Locate the cell with the specified text and output its (x, y) center coordinate. 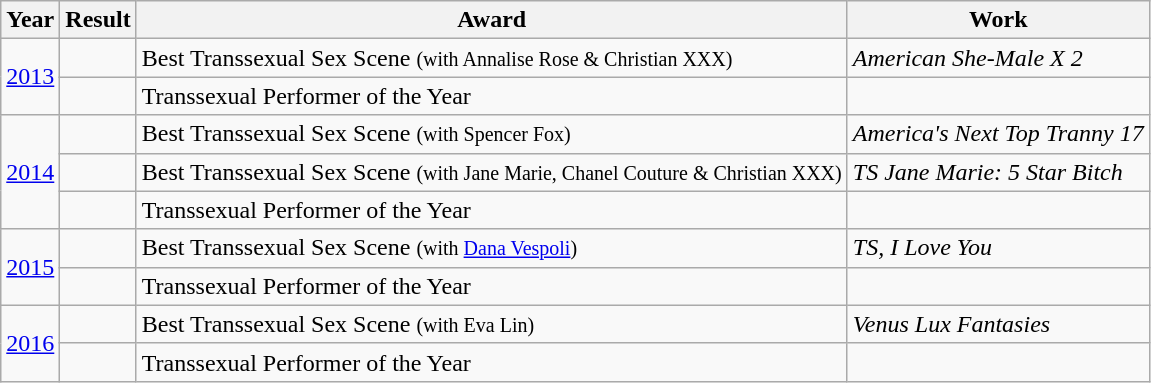
2013 (30, 77)
2014 (30, 172)
American She-Male X 2 (998, 58)
2016 (30, 343)
Year (30, 20)
Work (998, 20)
Result (98, 20)
Best Transsexual Sex Scene (with Spencer Fox) (492, 134)
Award (492, 20)
America's Next Top Tranny 17 (998, 134)
TS, I Love You (998, 248)
Best Transsexual Sex Scene (with Jane Marie, Chanel Couture & Christian XXX) (492, 172)
Best Transsexual Sex Scene (with Dana Vespoli) (492, 248)
Best Transsexual Sex Scene (with Eva Lin) (492, 324)
TS Jane Marie: 5 Star Bitch (998, 172)
2015 (30, 267)
Venus Lux Fantasies (998, 324)
Best Transsexual Sex Scene (with Annalise Rose & Christian XXX) (492, 58)
